Extract the (x, y) coordinate from the center of the cell holding the provided text.  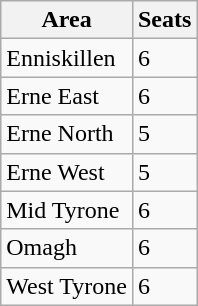
Erne East (67, 96)
Enniskillen (67, 58)
Area (67, 20)
West Tyrone (67, 286)
Erne North (67, 134)
Erne West (67, 172)
Omagh (67, 248)
Seats (164, 20)
Mid Tyrone (67, 210)
